Identify which cell holds the provided text, then report its (X, Y) central coordinate. 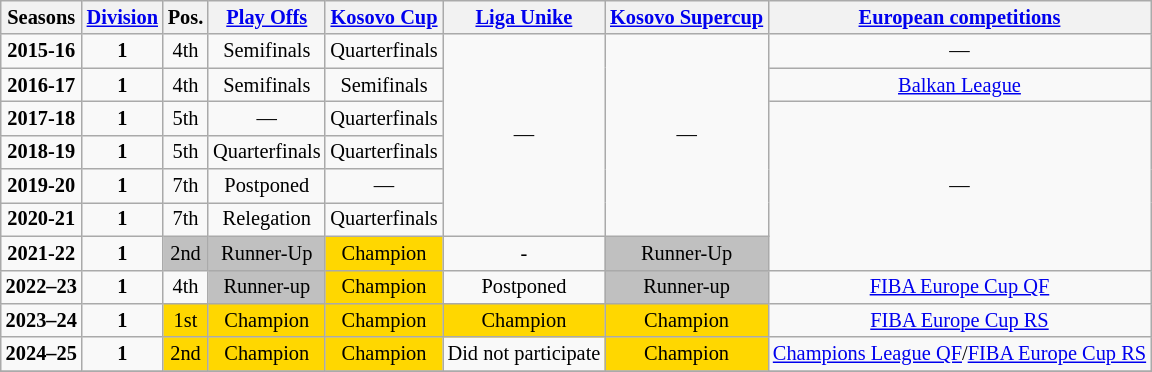
2018-19 (42, 152)
2017-18 (42, 118)
2019-20 (42, 186)
Balkan League (960, 85)
- (524, 253)
Division (122, 17)
Relegation (266, 219)
Kosovo Cup (384, 17)
2024–25 (42, 354)
FIBA Europe Cup RS (960, 320)
Play Offs (266, 17)
Kosovo Supercup (686, 17)
2022–23 (42, 287)
FIBA Europe Cup QF (960, 287)
2021-22 (42, 253)
Pos. (186, 17)
2020-21 (42, 219)
2016-17 (42, 85)
Did not participate (524, 354)
European competitions (960, 17)
2023–24 (42, 320)
Liga Unike (524, 17)
1st (186, 320)
2015-16 (42, 51)
Seasons (42, 17)
Champions League QF/FIBA Europe Cup RS (960, 354)
